Identify which cell holds the provided text, then report its (X, Y) central coordinate. 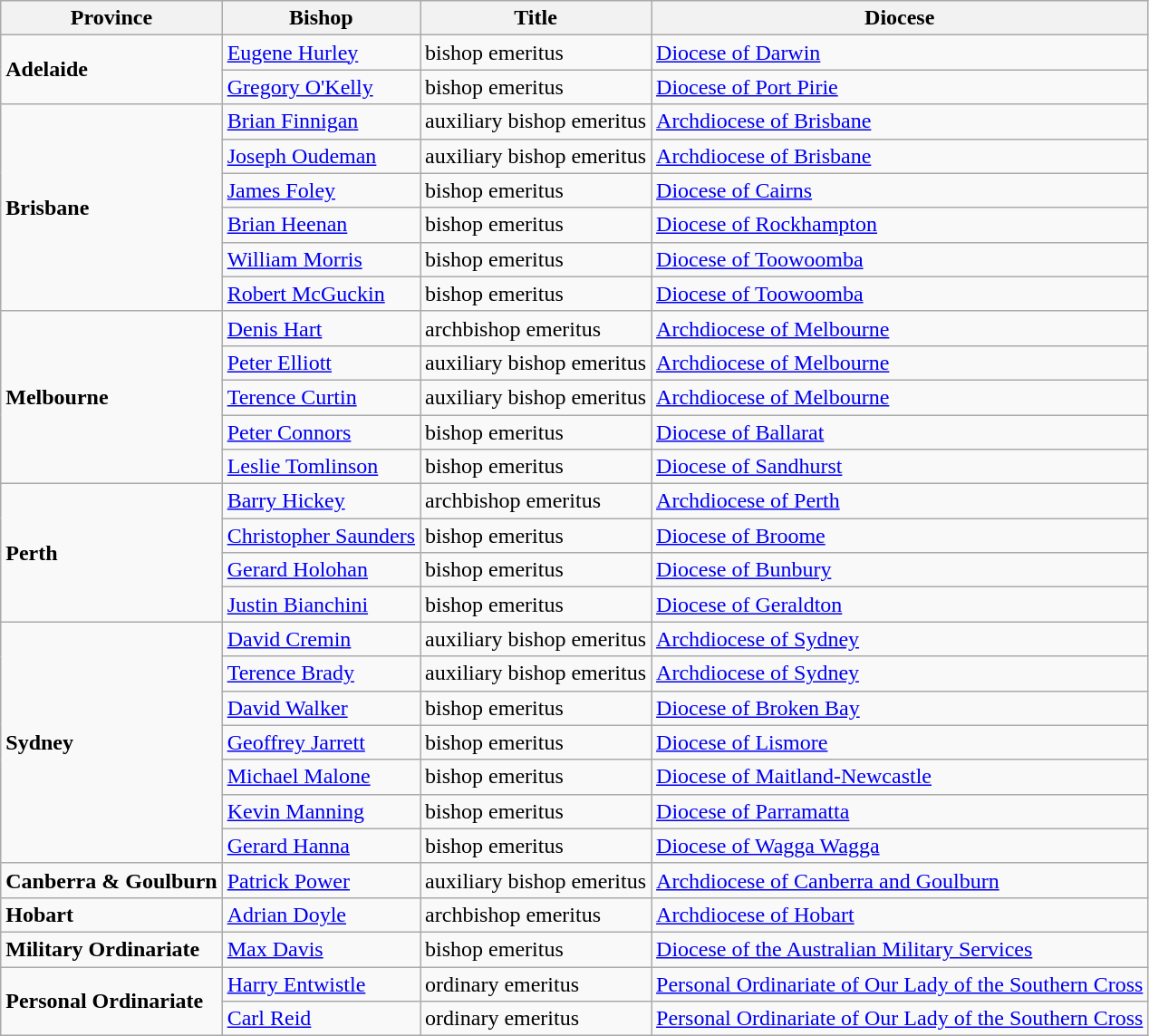
Archdiocese of Perth (900, 501)
Peter Elliott (321, 363)
David Cremin (321, 639)
Max Davis (321, 949)
Leslie Tomlinson (321, 467)
Terence Brady (321, 673)
Adrian Doyle (321, 915)
Diocese (900, 18)
Diocese of Broome (900, 536)
James Foley (321, 190)
Diocese of Bunbury (900, 570)
Perth (111, 553)
Denis Hart (321, 328)
Diocese of Rockhampton (900, 225)
Carl Reid (321, 1019)
Adelaide (111, 70)
William Morris (321, 259)
Robert McGuckin (321, 294)
Archdiocese of Hobart (900, 915)
Gerard Holohan (321, 570)
Hobart (111, 915)
Canberra & Goulburn (111, 880)
Gregory O'Kelly (321, 87)
Peter Connors (321, 432)
Military Ordinariate (111, 949)
Diocese of Lismore (900, 742)
Diocese of the Australian Military Services (900, 949)
Brian Finnigan (321, 121)
Diocese of Sandhurst (900, 467)
Kevin Manning (321, 811)
Brisbane (111, 208)
Patrick Power (321, 880)
Joseph Oudeman (321, 156)
Sydney (111, 742)
Personal Ordinariate (111, 1001)
Diocese of Maitland-Newcastle (900, 777)
Diocese of Ballarat (900, 432)
Diocese of Port Pirie (900, 87)
Justin Bianchini (321, 605)
Melbourne (111, 397)
Diocese of Parramatta (900, 811)
Eugene Hurley (321, 53)
Title (536, 18)
Diocese of Geraldton (900, 605)
Geoffrey Jarrett (321, 742)
Archdiocese of Canberra and Goulburn (900, 880)
Diocese of Wagga Wagga (900, 846)
Michael Malone (321, 777)
Barry Hickey (321, 501)
Diocese of Darwin (900, 53)
Gerard Hanna (321, 846)
Harry Entwistle (321, 983)
Brian Heenan (321, 225)
Diocese of Cairns (900, 190)
Terence Curtin (321, 397)
Bishop (321, 18)
Christopher Saunders (321, 536)
David Walker (321, 708)
Diocese of Broken Bay (900, 708)
Province (111, 18)
